Identify which cell holds the provided text, then report its (X, Y) central coordinate. 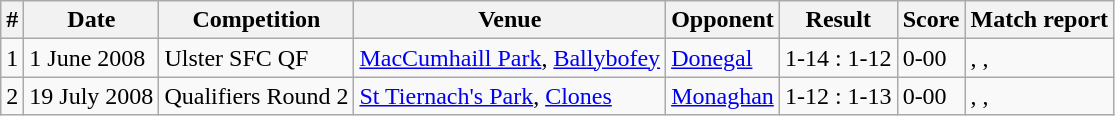
2 (12, 96)
Date (92, 20)
Qualifiers Round 2 (256, 96)
# (12, 20)
MacCumhaill Park, Ballybofey (510, 58)
Monaghan (723, 96)
Opponent (723, 20)
1-14 : 1-12 (838, 58)
Competition (256, 20)
Ulster SFC QF (256, 58)
Venue (510, 20)
1-12 : 1-13 (838, 96)
Result (838, 20)
1 (12, 58)
Score (931, 20)
Match report (1040, 20)
19 July 2008 (92, 96)
Donegal (723, 58)
1 June 2008 (92, 58)
St Tiernach's Park, Clones (510, 96)
